Locate the cell with the specified text and output its [x, y] center coordinate. 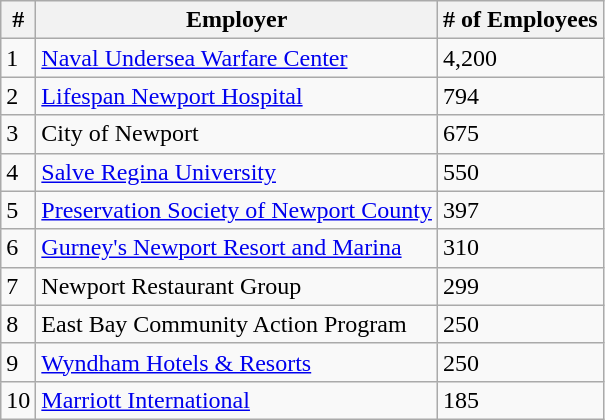
Preservation Society of Newport County [237, 210]
5 [18, 210]
Naval Undersea Warfare Center [237, 58]
794 [520, 96]
299 [520, 286]
397 [520, 210]
7 [18, 286]
City of Newport [237, 134]
East Bay Community Action Program [237, 324]
675 [520, 134]
2 [18, 96]
8 [18, 324]
4,200 [520, 58]
# [18, 20]
Employer [237, 20]
185 [520, 400]
Wyndham Hotels & Resorts [237, 362]
4 [18, 172]
10 [18, 400]
6 [18, 248]
Salve Regina University [237, 172]
Gurney's Newport Resort and Marina [237, 248]
Lifespan Newport Hospital [237, 96]
550 [520, 172]
9 [18, 362]
310 [520, 248]
Newport Restaurant Group [237, 286]
3 [18, 134]
1 [18, 58]
Marriott International [237, 400]
# of Employees [520, 20]
